Find where the given text appears and provide that cell's center as (x, y) coordinate. 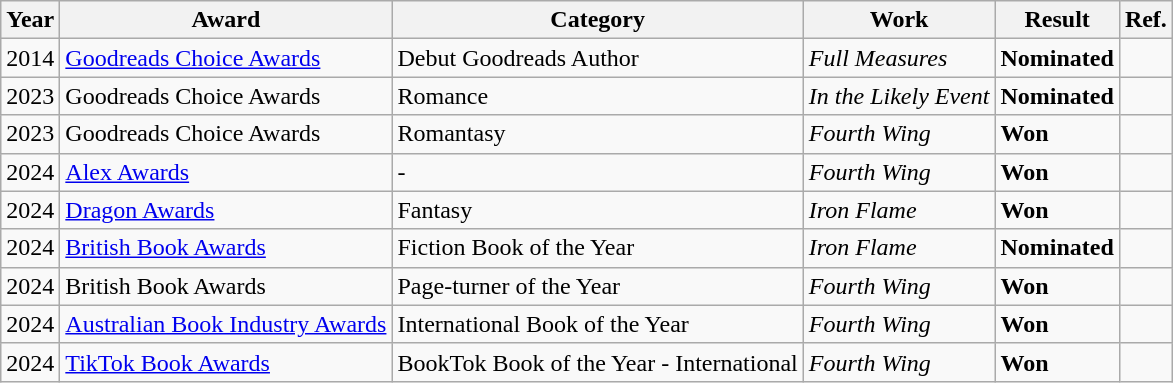
Year (30, 20)
TikTok Book Awards (226, 362)
- (598, 172)
Alex Awards (226, 172)
Australian Book Industry Awards (226, 324)
Debut Goodreads Author (598, 58)
Romantasy (598, 134)
Award (226, 20)
Category (598, 20)
2014 (30, 58)
Romance (598, 96)
Fantasy (598, 210)
Result (1057, 20)
International Book of the Year (598, 324)
Fiction Book of the Year (598, 248)
Work (899, 20)
Full Measures (899, 58)
Dragon Awards (226, 210)
BookTok Book of the Year - International (598, 362)
Ref. (1146, 20)
In the Likely Event (899, 96)
Page-turner of the Year (598, 286)
